For the text-containing cell, return its midpoint in (x, y) coordinate format. 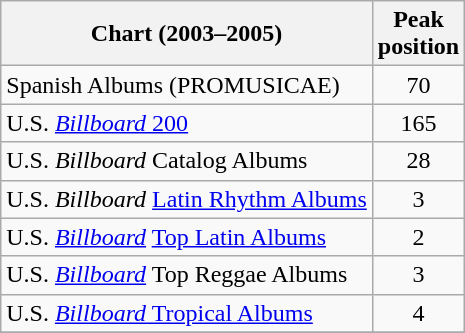
Peakposition (418, 34)
4 (418, 313)
165 (418, 123)
U.S. Billboard Top Reggae Albums (187, 275)
Spanish Albums (PROMUSICAE) (187, 85)
U.S. Billboard 200 (187, 123)
U.S. Billboard Catalog Albums (187, 161)
U.S. Billboard Tropical Albums (187, 313)
70 (418, 85)
Chart (2003–2005) (187, 34)
28 (418, 161)
U.S. Billboard Top Latin Albums (187, 237)
U.S. Billboard Latin Rhythm Albums (187, 199)
2 (418, 237)
